Search for the cell housing the specified text and yield its (X, Y) center coordinate. 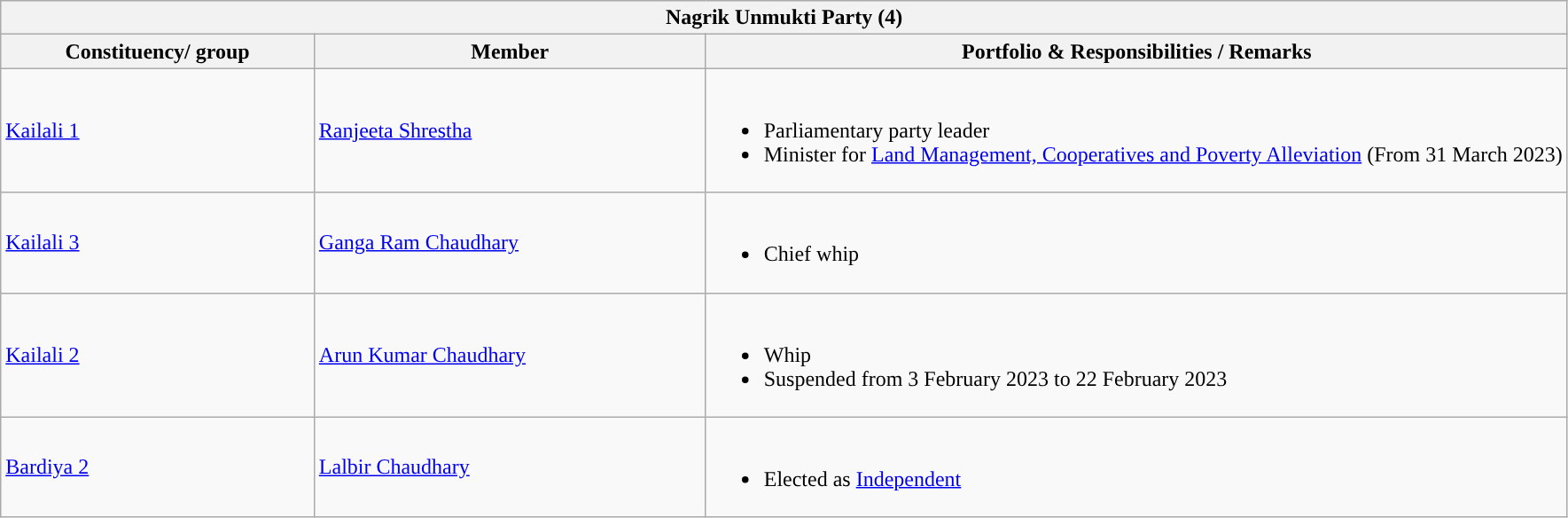
Bardiya 2 (158, 467)
Ranjeeta Shrestha (510, 130)
Chief whip (1136, 243)
Ganga Ram Chaudhary (510, 243)
Elected as Independent (1136, 467)
WhipSuspended from 3 February 2023 to 22 February 2023 (1136, 355)
Lalbir Chaudhary (510, 467)
Arun Kumar Chaudhary (510, 355)
Kailali 2 (158, 355)
Portfolio & Responsibilities / Remarks (1136, 51)
Kailali 1 (158, 130)
Member (510, 51)
Parliamentary party leaderMinister for Land Management, Cooperatives and Poverty Alleviation (From 31 March 2023) (1136, 130)
Nagrik Unmukti Party (4) (784, 18)
Constituency/ group (158, 51)
Kailali 3 (158, 243)
